Pinpoint the cell where the given text exists, returning its [x, y] midpoint coordinate. 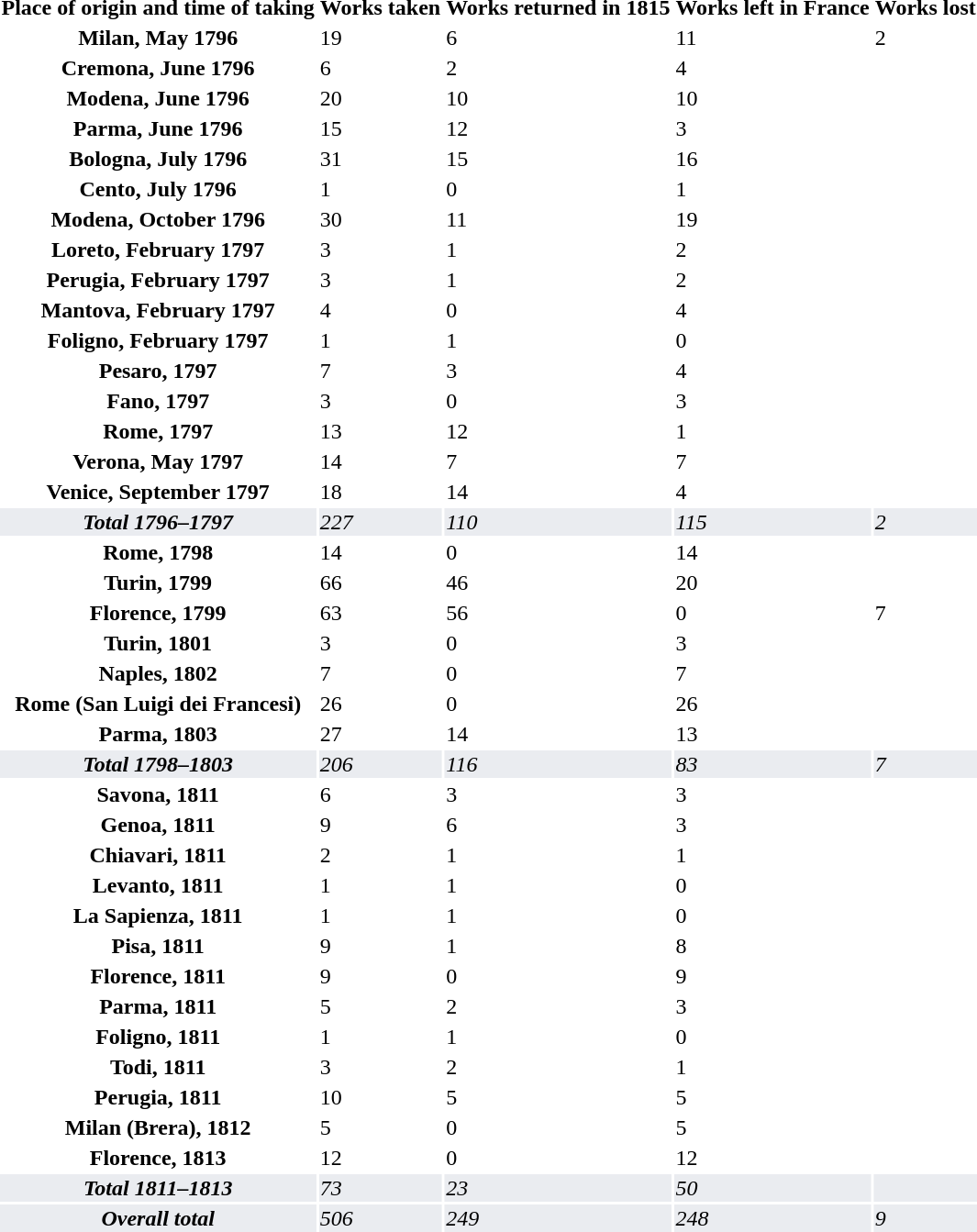
8 [772, 946]
Genoa, 1811 [158, 825]
16 [772, 159]
Cremona, June 1796 [158, 68]
63 [380, 613]
Florence, 1811 [158, 976]
Loreto, February 1797 [158, 250]
Todi, 1811 [158, 1067]
Pisa, 1811 [158, 946]
31 [380, 159]
Florence, 1813 [158, 1158]
115 [772, 522]
Total 1796–1797 [158, 522]
Modena, June 1796 [158, 98]
Foligno, February 1797 [158, 340]
248 [772, 1218]
Perugia, 1811 [158, 1097]
50 [772, 1188]
Total 1811–1813 [158, 1188]
116 [558, 764]
66 [380, 583]
227 [380, 522]
Milan, May 1796 [158, 38]
Overall total [158, 1218]
110 [558, 522]
Parma, June 1796 [158, 128]
Pesaro, 1797 [158, 371]
Bologna, July 1796 [158, 159]
Total 1798–1803 [158, 764]
Foligno, 1811 [158, 1037]
Rome, 1798 [158, 552]
Milan (Brera), 1812 [158, 1127]
Fano, 1797 [158, 401]
Naples, 1802 [158, 673]
Florence, 1799 [158, 613]
83 [772, 764]
18 [380, 492]
Levanto, 1811 [158, 885]
506 [380, 1218]
Parma, 1811 [158, 1006]
56 [558, 613]
30 [380, 219]
73 [380, 1188]
Mantova, February 1797 [158, 310]
Perugia, February 1797 [158, 280]
Cento, July 1796 [158, 189]
La Sapienza, 1811 [158, 916]
27 [380, 734]
23 [558, 1188]
Turin, 1799 [158, 583]
Parma, 1803 [158, 734]
Verona, May 1797 [158, 461]
46 [558, 583]
Modena, October 1796 [158, 219]
Savona, 1811 [158, 794]
Rome (San Luigi dei Francesi) [158, 704]
Venice, September 1797 [158, 492]
Rome, 1797 [158, 431]
Turin, 1801 [158, 643]
Chiavari, 1811 [158, 855]
249 [558, 1218]
206 [380, 764]
